Scan for the cell matching the given text and deliver its [X, Y] coordinate at center. 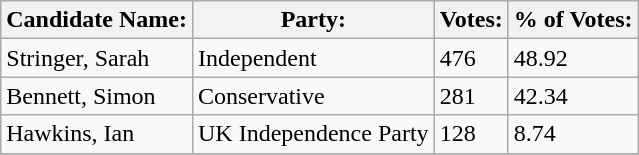
Hawkins, Ian [97, 134]
Stringer, Sarah [97, 58]
Candidate Name: [97, 20]
48.92 [573, 58]
8.74 [573, 134]
Votes: [471, 20]
Party: [313, 20]
Independent [313, 58]
Conservative [313, 96]
476 [471, 58]
281 [471, 96]
128 [471, 134]
Bennett, Simon [97, 96]
% of Votes: [573, 20]
42.34 [573, 96]
UK Independence Party [313, 134]
